Return (x, y) of the center of cell containing provided text 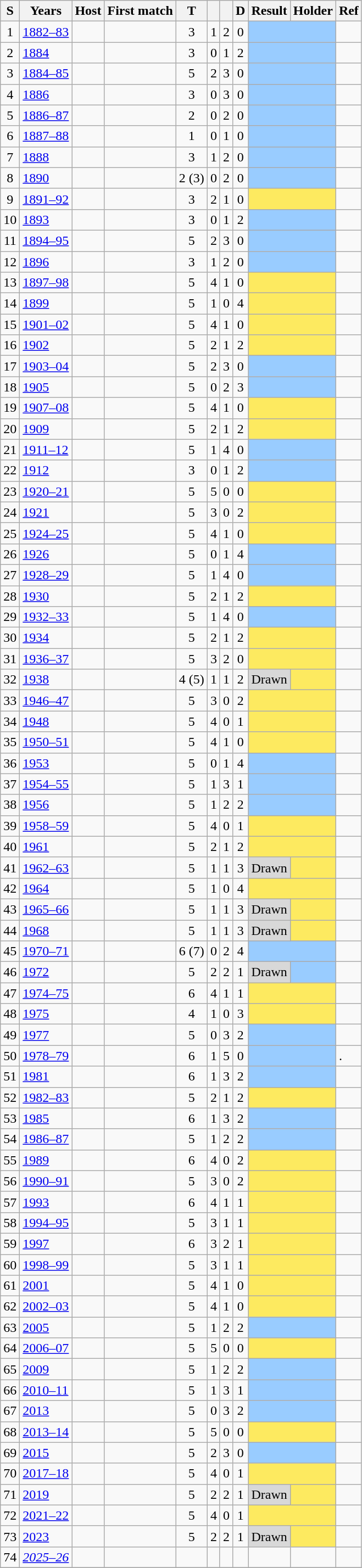
59 (10, 1244)
15 (10, 324)
44 (10, 931)
1938 (46, 680)
1962–63 (46, 867)
S (10, 11)
1956 (46, 805)
2013–14 (46, 1432)
2017–18 (46, 1474)
1975 (46, 1014)
11 (10, 240)
25 (10, 533)
2023 (46, 1536)
70 (10, 1474)
56 (10, 1181)
1981 (46, 1077)
2001 (46, 1286)
38 (10, 805)
1977 (46, 1035)
35 (10, 742)
1899 (46, 304)
8 (10, 178)
2013 (46, 1411)
29 (10, 617)
1958–59 (46, 826)
1998–99 (46, 1264)
71 (10, 1494)
54 (10, 1139)
1902 (46, 345)
14 (10, 304)
39 (10, 826)
. (348, 1056)
2021–22 (46, 1515)
52 (10, 1097)
63 (10, 1328)
12 (10, 262)
21 (10, 450)
1978–79 (46, 1056)
2 (3) (191, 178)
9 (10, 199)
10 (10, 220)
1882–83 (46, 32)
1990–91 (46, 1181)
58 (10, 1223)
1946–47 (46, 701)
23 (10, 491)
1954–55 (46, 784)
1905 (46, 387)
2002–03 (46, 1307)
1989 (46, 1160)
2025–26 (46, 1557)
1891–92 (46, 199)
T (191, 11)
48 (10, 1014)
26 (10, 554)
1886 (46, 94)
2009 (46, 1369)
Ref (348, 11)
1950–51 (46, 742)
1903–04 (46, 366)
67 (10, 1411)
7 (10, 157)
1928–29 (46, 575)
55 (10, 1160)
1968 (46, 931)
1964 (46, 888)
17 (10, 366)
51 (10, 1077)
1994–95 (46, 1223)
1932–33 (46, 617)
1887–88 (46, 136)
2006–07 (46, 1348)
1884 (46, 53)
1920–21 (46, 491)
32 (10, 680)
45 (10, 951)
42 (10, 888)
1926 (46, 554)
69 (10, 1453)
1934 (46, 638)
1888 (46, 157)
53 (10, 1118)
34 (10, 721)
2010–11 (46, 1390)
1884–85 (46, 74)
20 (10, 429)
Years (46, 11)
1901–02 (46, 324)
Holder (313, 11)
2005 (46, 1328)
1907–08 (46, 408)
30 (10, 638)
43 (10, 909)
1953 (46, 763)
Result (269, 11)
72 (10, 1515)
46 (10, 972)
61 (10, 1286)
1930 (46, 596)
65 (10, 1369)
64 (10, 1348)
1890 (46, 178)
4 (5) (191, 680)
18 (10, 387)
24 (10, 512)
1886–87 (46, 115)
1985 (46, 1118)
1909 (46, 429)
1896 (46, 262)
D (240, 11)
49 (10, 1035)
41 (10, 867)
1986–87 (46, 1139)
1897–98 (46, 283)
50 (10, 1056)
1921 (46, 512)
62 (10, 1307)
2019 (46, 1494)
74 (10, 1557)
27 (10, 575)
68 (10, 1432)
73 (10, 1536)
33 (10, 701)
1974–75 (46, 993)
28 (10, 596)
22 (10, 471)
6 (7) (191, 951)
1972 (46, 972)
66 (10, 1390)
16 (10, 345)
1970–71 (46, 951)
47 (10, 993)
1912 (46, 471)
13 (10, 283)
19 (10, 408)
1993 (46, 1202)
1911–12 (46, 450)
36 (10, 763)
57 (10, 1202)
1961 (46, 847)
1982–83 (46, 1097)
40 (10, 847)
1936–37 (46, 659)
1894–95 (46, 240)
1893 (46, 220)
1997 (46, 1244)
First match (140, 11)
1948 (46, 721)
Host (88, 11)
31 (10, 659)
1965–66 (46, 909)
2015 (46, 1453)
60 (10, 1264)
37 (10, 784)
1924–25 (46, 533)
